From the cell containing the given text, extract its center point as (X, Y) coordinate. 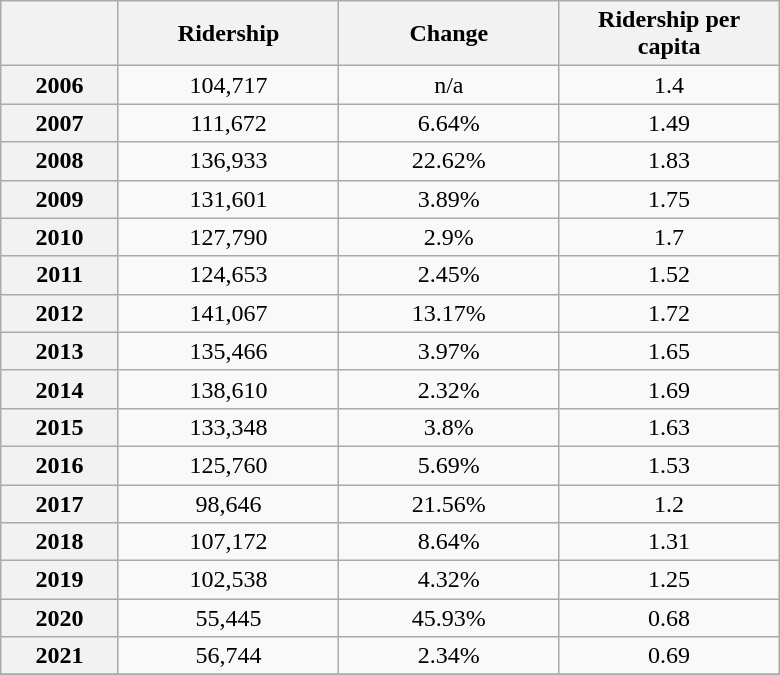
2011 (60, 275)
2009 (60, 199)
2014 (60, 389)
4.32% (449, 580)
1.69 (669, 389)
1.65 (669, 351)
2010 (60, 237)
138,610 (228, 389)
0.68 (669, 618)
1.4 (669, 85)
131,601 (228, 199)
Change (449, 34)
2012 (60, 313)
98,646 (228, 503)
1.52 (669, 275)
2.34% (449, 656)
2007 (60, 123)
2019 (60, 580)
Ridership (228, 34)
5.69% (449, 465)
3.97% (449, 351)
2015 (60, 427)
2.9% (449, 237)
104,717 (228, 85)
22.62% (449, 161)
45.93% (449, 618)
6.64% (449, 123)
2.32% (449, 389)
55,445 (228, 618)
2020 (60, 618)
127,790 (228, 237)
136,933 (228, 161)
125,760 (228, 465)
1.63 (669, 427)
3.89% (449, 199)
2.45% (449, 275)
1.25 (669, 580)
2021 (60, 656)
2018 (60, 542)
1.7 (669, 237)
1.72 (669, 313)
102,538 (228, 580)
2006 (60, 85)
1.75 (669, 199)
1.2 (669, 503)
3.8% (449, 427)
141,067 (228, 313)
13.17% (449, 313)
111,672 (228, 123)
133,348 (228, 427)
1.49 (669, 123)
1.83 (669, 161)
1.53 (669, 465)
135,466 (228, 351)
56,744 (228, 656)
21.56% (449, 503)
0.69 (669, 656)
2017 (60, 503)
124,653 (228, 275)
2016 (60, 465)
2008 (60, 161)
107,172 (228, 542)
8.64% (449, 542)
2013 (60, 351)
1.31 (669, 542)
Ridership per capita (669, 34)
n/a (449, 85)
